Determine the (X, Y) coordinate at the center of the cell enclosing the given text.  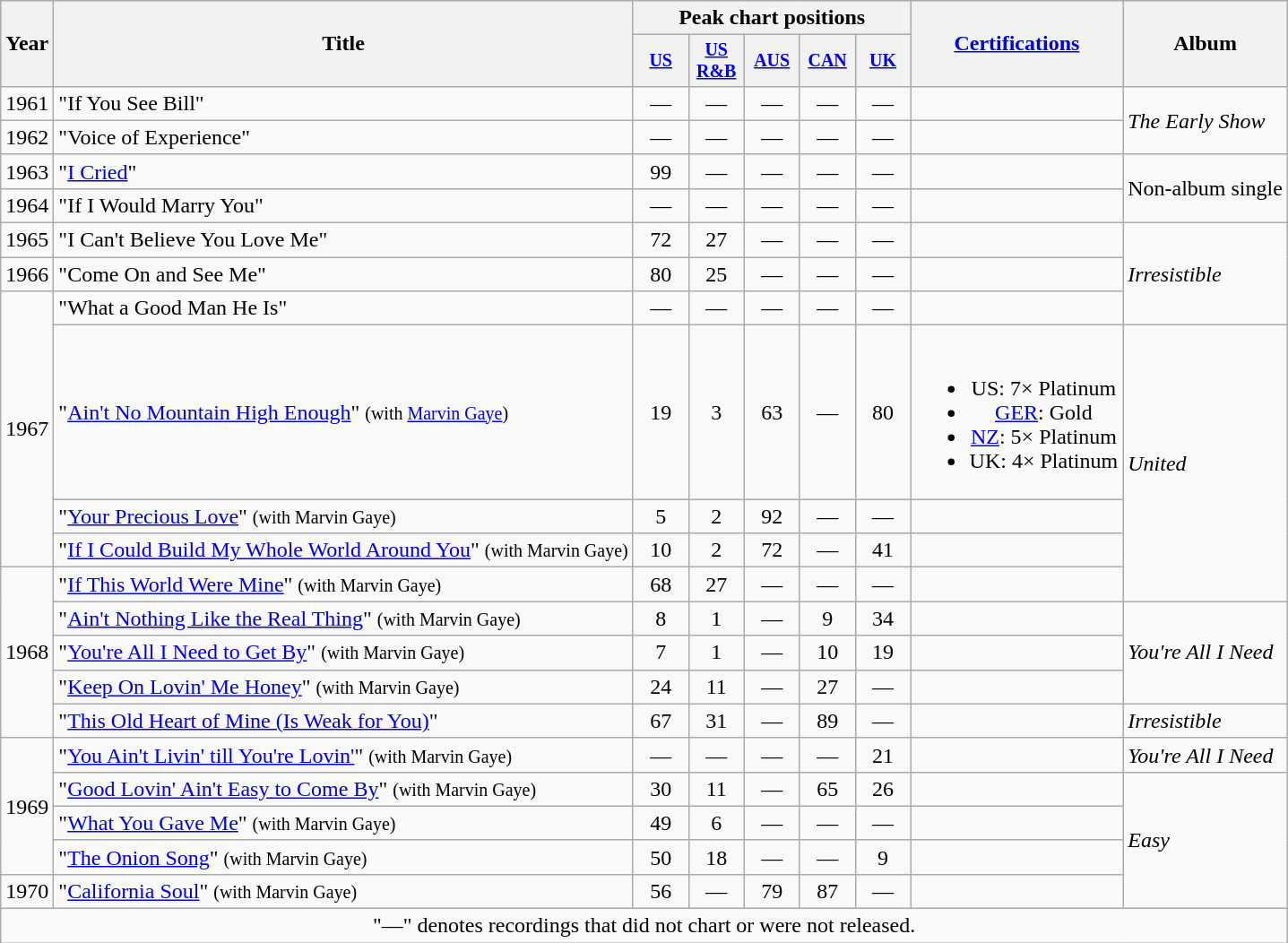
7 (661, 653)
Easy (1206, 840)
1961 (27, 103)
"This Old Heart of Mine (Is Weak for You)" (343, 721)
CAN (827, 61)
"Ain't Nothing Like the Real Thing" (with Marvin Gaye) (343, 619)
USR&B (716, 61)
"You're All I Need to Get By" (with Marvin Gaye) (343, 653)
"If I Could Build My Whole World Around You" (with Marvin Gaye) (343, 550)
6 (716, 823)
"If You See Bill" (343, 103)
AUS (772, 61)
49 (661, 823)
Album (1206, 44)
92 (772, 516)
"—" denotes recordings that did not chart or were not released. (644, 926)
Certifications (1016, 44)
1964 (27, 205)
"What a Good Man He Is" (343, 308)
89 (827, 721)
Title (343, 44)
"Your Precious Love" (with Marvin Gaye) (343, 516)
"If This World Were Mine" (with Marvin Gaye) (343, 584)
5 (661, 516)
1966 (27, 274)
The Early Show (1206, 120)
"Ain't No Mountain High Enough" (with Marvin Gaye) (343, 412)
"Good Lovin' Ain't Easy to Come By" (with Marvin Gaye) (343, 789)
67 (661, 721)
1963 (27, 171)
United (1206, 463)
"You Ain't Livin' till You're Lovin'" (with Marvin Gaye) (343, 755)
1970 (27, 891)
3 (716, 412)
79 (772, 891)
68 (661, 584)
41 (883, 550)
31 (716, 721)
8 (661, 619)
UK (883, 61)
US: 7× PlatinumGER: GoldNZ: 5× PlatinumUK: 4× Platinum (1016, 412)
63 (772, 412)
"If I Would Marry You" (343, 205)
30 (661, 789)
21 (883, 755)
"What You Gave Me" (with Marvin Gaye) (343, 823)
"California Soul" (with Marvin Gaye) (343, 891)
"Keep On Lovin' Me Honey" (with Marvin Gaye) (343, 687)
56 (661, 891)
24 (661, 687)
"I Cried" (343, 171)
25 (716, 274)
1962 (27, 137)
65 (827, 789)
50 (661, 857)
1967 (27, 429)
Peak chart positions (772, 18)
34 (883, 619)
Year (27, 44)
1965 (27, 240)
"The Onion Song" (with Marvin Gaye) (343, 857)
1968 (27, 653)
"Voice of Experience" (343, 137)
Non-album single (1206, 188)
1969 (27, 806)
87 (827, 891)
18 (716, 857)
26 (883, 789)
99 (661, 171)
"I Can't Believe You Love Me" (343, 240)
"Come On and See Me" (343, 274)
US (661, 61)
